For the text-containing cell, return its midpoint in (x, y) coordinate format. 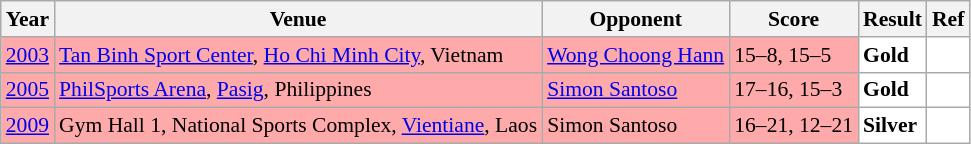
PhilSports Arena, Pasig, Philippines (298, 90)
Year (28, 19)
Gym Hall 1, National Sports Complex, Vientiane, Laos (298, 126)
2003 (28, 55)
Venue (298, 19)
17–16, 15–3 (794, 90)
Silver (892, 126)
15–8, 15–5 (794, 55)
Ref (948, 19)
2009 (28, 126)
Wong Choong Hann (636, 55)
Opponent (636, 19)
Result (892, 19)
16–21, 12–21 (794, 126)
Tan Binh Sport Center, Ho Chi Minh City, Vietnam (298, 55)
2005 (28, 90)
Score (794, 19)
